Pinpoint the cell where the given text exists, returning its [X, Y] midpoint coordinate. 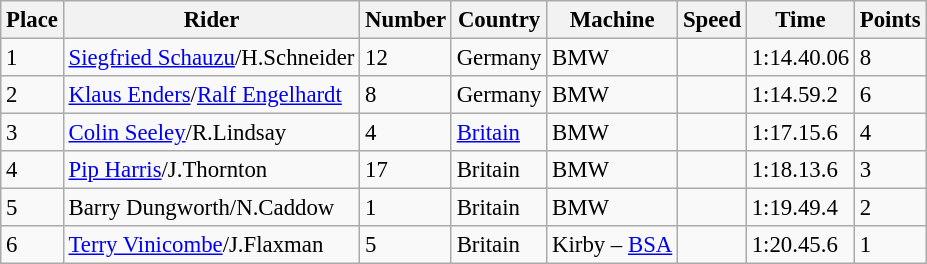
1:14.59.2 [800, 95]
12 [406, 58]
Siegfried Schauzu/H.Schneider [212, 58]
Pip Harris/J.Thornton [212, 170]
Place [32, 20]
17 [406, 170]
Kirby – BSA [612, 245]
Speed [712, 20]
Terry Vinicombe/J.Flaxman [212, 245]
Points [890, 20]
1:20.45.6 [800, 245]
Country [498, 20]
Klaus Enders/Ralf Engelhardt [212, 95]
1:17.15.6 [800, 133]
Machine [612, 20]
1:19.49.4 [800, 208]
Rider [212, 20]
Number [406, 20]
Colin Seeley/R.Lindsay [212, 133]
Barry Dungworth/N.Caddow [212, 208]
1:14.40.06 [800, 58]
1:18.13.6 [800, 170]
Time [800, 20]
